Pinpoint the cell where the given text exists, returning its [X, Y] midpoint coordinate. 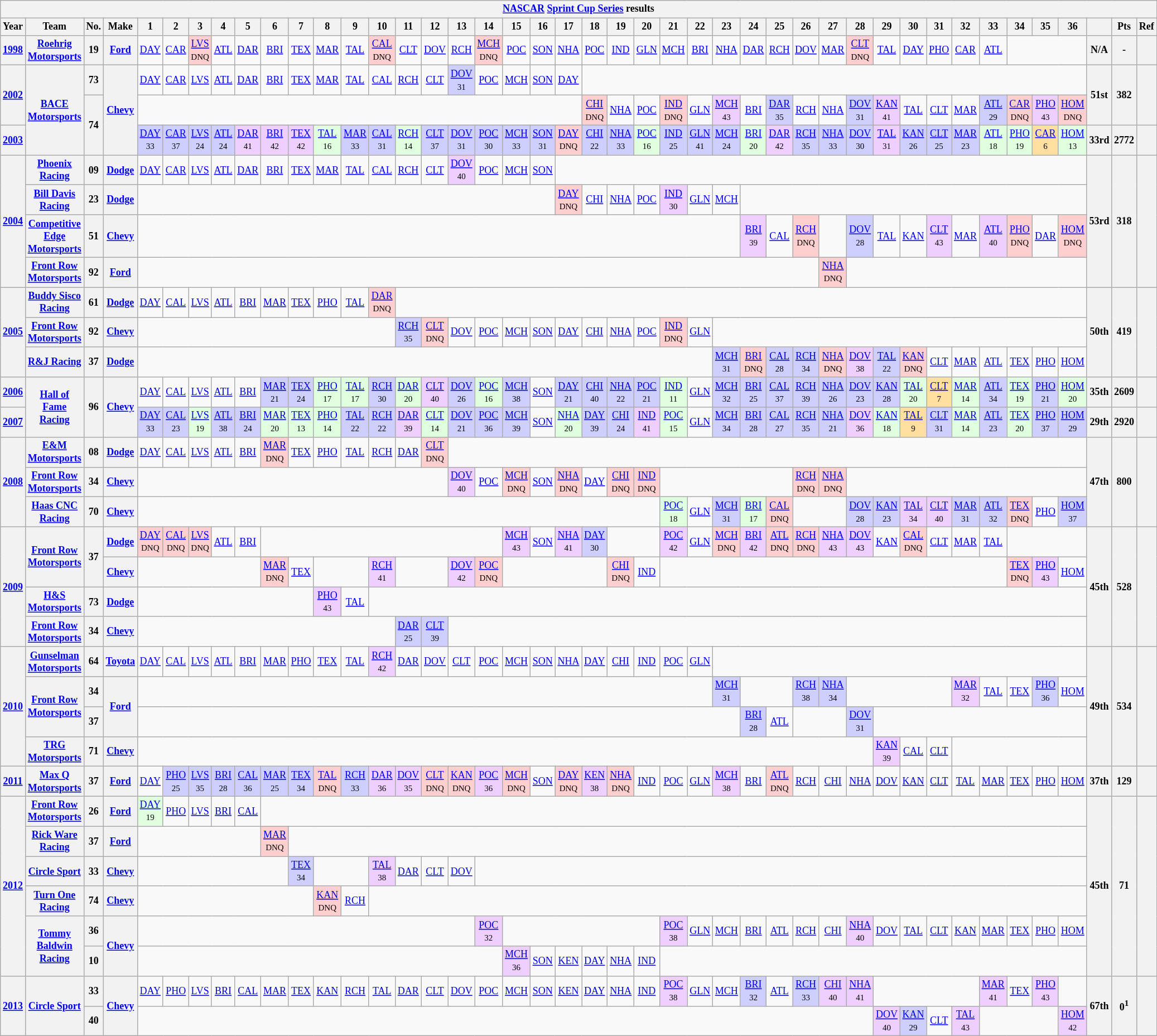
2010 [13, 706]
29th [1099, 422]
NHA22 [621, 392]
TEX24 [301, 392]
NASCAR Sprint Cup Series results [578, 9]
- [1125, 50]
CAL23 [176, 422]
NHA34 [833, 692]
CLT37 [435, 140]
IND11 [673, 392]
MAR25 [275, 782]
PHO36 [1045, 692]
Team [55, 27]
3 [200, 27]
2 [176, 27]
DOV36 [860, 422]
MAR41 [993, 991]
IND30 [673, 200]
DAR42 [780, 140]
70 [94, 512]
TALDNQ [327, 782]
14 [489, 27]
PHO17 [327, 392]
7 [301, 27]
RCH39 [806, 392]
BRI32 [753, 991]
HOM13 [1072, 140]
DOV23 [860, 392]
DARDNQ [382, 302]
TAL34 [913, 512]
LVS35 [200, 782]
6 [275, 27]
BRI17 [753, 512]
TEX19 [1020, 392]
POC42 [673, 542]
2013 [13, 1005]
PHODNQ [1020, 236]
BRIDNQ [753, 362]
TAL9 [913, 422]
CAR6 [1045, 140]
DOV21 [461, 422]
SON31 [542, 140]
5 [248, 27]
No. [94, 27]
318 [1125, 221]
DAY39 [595, 422]
BRI20 [753, 140]
MCH36 [517, 961]
Tommy Baldwin Racing [55, 946]
CAL37 [780, 392]
11 [408, 27]
RCH42 [382, 662]
2003 [13, 140]
RCH38 [806, 692]
TAL17 [355, 392]
CAL28 [780, 362]
800 [1125, 482]
25 [780, 27]
KAN23 [887, 512]
Toyota [120, 662]
POC15 [673, 422]
Pts [1125, 27]
2005 [13, 333]
TEX42 [301, 140]
33rd [1099, 140]
DOV30 [860, 140]
KAN18 [887, 422]
51 [94, 236]
20 [647, 27]
DAR39 [408, 422]
30 [913, 27]
PHO19 [1020, 140]
PHO25 [176, 782]
35 [1045, 27]
16 [542, 27]
R&J Racing [55, 362]
DOV43 [860, 542]
Buddy Sisco Racing [55, 302]
64 [94, 662]
DAY21 [568, 392]
RCH14 [408, 140]
4 [223, 27]
CHI24 [621, 422]
15 [517, 27]
8 [327, 27]
2011 [13, 782]
MCH32 [727, 392]
ATL29 [993, 110]
Make [120, 27]
40 [94, 1021]
DAR25 [408, 632]
TRG Motorsports [55, 751]
53rd [1099, 221]
MCH33 [517, 140]
CAL31 [382, 140]
BACE Motorsports [55, 110]
96 [94, 407]
51st [1099, 95]
TAL43 [966, 1021]
Roehrig Motorsports [55, 50]
ATL38 [223, 422]
RCH34 [806, 362]
CAR37 [176, 140]
N/A [1099, 50]
PHO21 [1045, 392]
1 [150, 27]
Turn One Racing [55, 901]
49th [1099, 706]
KAN39 [887, 751]
POC18 [673, 512]
2009 [13, 587]
67th [1099, 1005]
2920 [1125, 422]
CHI22 [595, 140]
2006 [13, 392]
Year [13, 27]
ATL18 [993, 140]
CLT31 [939, 422]
DOV35 [408, 782]
MCH39 [517, 422]
TAL20 [913, 392]
MCH34 [727, 422]
ATL23 [993, 422]
2007 [13, 422]
TAL16 [327, 140]
09 [94, 170]
DAY19 [150, 811]
DOV42 [461, 572]
9 [355, 27]
DAY30 [595, 542]
IND25 [673, 140]
ATL32 [993, 512]
01 [1125, 1005]
HOM29 [1072, 422]
CLT43 [939, 236]
50th [1099, 333]
Phoenix Racing [55, 170]
47th [1099, 482]
MAR23 [966, 140]
RCH22 [382, 422]
Max Q Motorsports [55, 782]
DAR41 [248, 140]
MAR32 [966, 692]
Ref [1146, 27]
MAR31 [966, 512]
31 [939, 27]
2772 [1125, 140]
12 [435, 27]
2002 [13, 95]
RCH41 [382, 572]
KAN26 [913, 140]
NHA40 [860, 931]
H&S Motorsports [55, 602]
18 [595, 27]
POC32 [489, 931]
CAL27 [780, 422]
21 [673, 27]
GLN41 [700, 140]
2004 [13, 221]
2012 [13, 886]
TAL38 [382, 871]
E&M Motorsports [55, 452]
MAR33 [355, 140]
POCDNQ [489, 572]
BRI24 [248, 422]
HOM42 [1072, 1021]
KAN41 [887, 110]
POC30 [489, 140]
BRI39 [753, 236]
NHA43 [833, 542]
MAR21 [275, 392]
DOV26 [461, 392]
TEX20 [1020, 422]
DOV38 [860, 362]
CLT25 [939, 140]
ATL24 [223, 140]
KAN29 [913, 1021]
DAR36 [382, 782]
419 [1125, 333]
28 [860, 27]
Haas CNC Racing [55, 512]
ATL40 [993, 236]
LVS19 [200, 422]
37th [1099, 782]
PHO37 [1045, 422]
Bill Davis Racing [55, 200]
ATL34 [993, 392]
KAN28 [887, 392]
DAR35 [780, 110]
CLT39 [435, 632]
22 [700, 27]
CLT14 [435, 422]
32 [966, 27]
17 [568, 27]
RCH30 [382, 392]
NHA21 [833, 422]
Competitive Edge Motorsports [55, 236]
NHA20 [568, 422]
TEX13 [301, 422]
POC21 [647, 392]
CARDNQ [1020, 110]
129 [1125, 782]
534 [1125, 706]
PHO14 [327, 422]
Hall of Fame Racing [55, 407]
TAL31 [887, 140]
HOM20 [1072, 392]
Rick Ware Racing [55, 841]
IND41 [647, 422]
2609 [1125, 392]
HOM37 [1072, 512]
27 [833, 27]
2008 [13, 482]
13 [461, 27]
NHA26 [833, 392]
LVS24 [200, 140]
MCH24 [727, 140]
CLT7 [939, 392]
DAR20 [408, 392]
MAR20 [275, 422]
1998 [13, 50]
382 [1125, 95]
Gunselman Motorsports [55, 662]
BRI25 [753, 392]
08 [94, 452]
KEN38 [595, 782]
528 [1125, 587]
29 [887, 27]
24 [753, 27]
CAL36 [248, 782]
35th [1099, 392]
61 [94, 302]
